Provide the (x, y) coordinate of the cell's center where the given text is located.  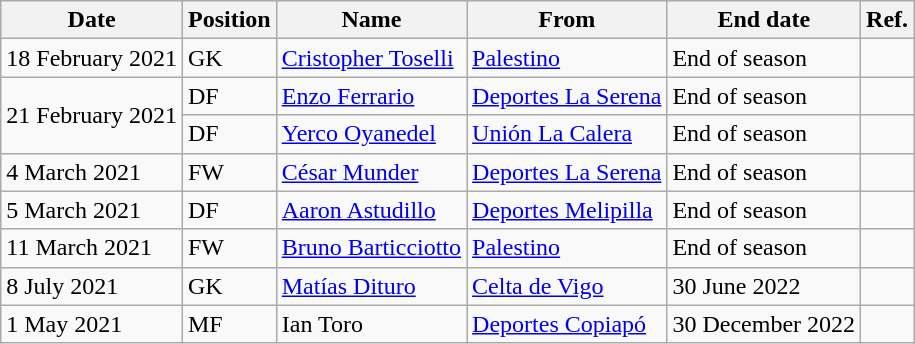
Position (229, 20)
Unión La Calera (567, 134)
30 June 2022 (764, 286)
Deportes Copiapó (567, 324)
Date (92, 20)
11 March 2021 (92, 248)
5 March 2021 (92, 210)
Matías Dituro (371, 286)
Name (371, 20)
Enzo Ferrario (371, 96)
Bruno Barticciotto (371, 248)
21 February 2021 (92, 115)
Cristopher Toselli (371, 58)
Celta de Vigo (567, 286)
Deportes Melipilla (567, 210)
Ian Toro (371, 324)
1 May 2021 (92, 324)
8 July 2021 (92, 286)
4 March 2021 (92, 172)
End date (764, 20)
Aaron Astudillo (371, 210)
30 December 2022 (764, 324)
MF (229, 324)
Yerco Oyanedel (371, 134)
César Munder (371, 172)
Ref. (888, 20)
18 February 2021 (92, 58)
From (567, 20)
